Extract the (x, y) coordinate from the center of the cell holding the provided text.  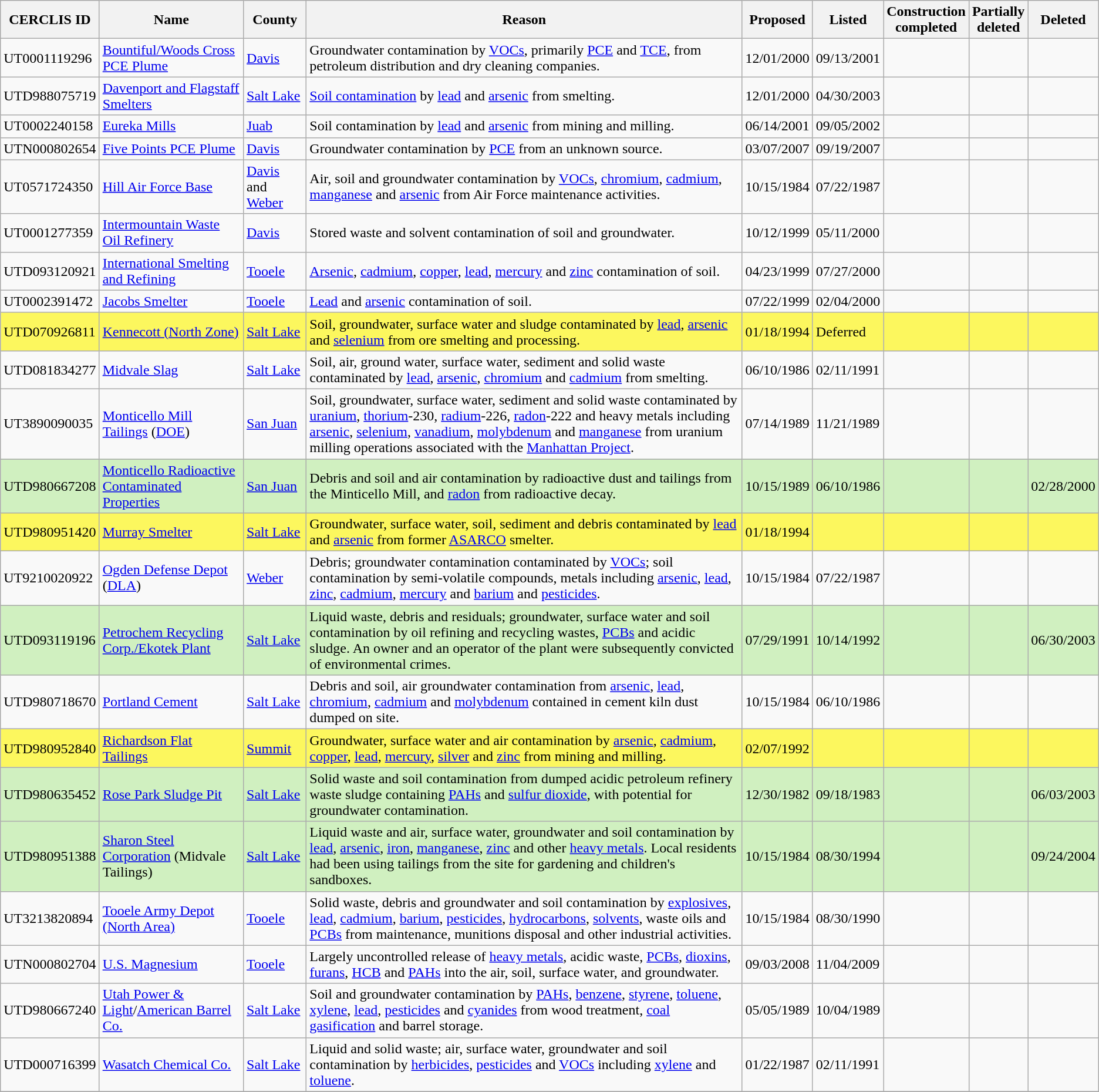
Deferred (848, 331)
Davis and Weber (275, 187)
UT0002240158 (50, 126)
Petrochem Recycling Corp./Ekotek Plant (171, 640)
Utah Power & Light/American Barrel Co. (171, 1010)
County (275, 20)
Kennecott (North Zone) (171, 331)
UTD980635452 (50, 794)
03/07/2007 (777, 149)
Debris and soil, air groundwater contamination from arsenic, lead, chromium, cadmium and molybdenum contained in cement kiln dust dumped on site. (524, 702)
11/04/2009 (848, 964)
UTD980951420 (50, 532)
Soil contamination by lead and arsenic from smelting. (524, 96)
Groundwater, surface water and air contamination by arsenic, cadmium, copper, lead, mercury, silver and zinc from mining and milling. (524, 748)
09/05/2002 (848, 126)
Groundwater contamination by PCE from an unknown source. (524, 149)
UT0001277359 (50, 232)
Deleted (1063, 20)
06/03/2003 (1063, 794)
Monticello Mill Tailings (DOE) (171, 424)
10/15/1989 (777, 486)
UT0002391472 (50, 301)
UTN000802654 (50, 149)
UTD980667208 (50, 486)
Soil, air, ground water, surface water, sediment and solid waste contaminated by lead, arsenic, chromium and cadmium from smelting. (524, 370)
12/30/1982 (777, 794)
Wasatch Chemical Co. (171, 1064)
01/22/1987 (777, 1064)
10/14/1992 (848, 640)
UTD093120921 (50, 271)
05/05/1989 (777, 1010)
Eureka Mills (171, 126)
Portland Cement (171, 702)
08/30/1990 (848, 918)
Groundwater, surface water, soil, sediment and debris contaminated by lead and arsenic from former ASARCO smelter. (524, 532)
UT0001119296 (50, 58)
02/07/1992 (777, 748)
Soil, groundwater, surface water and sludge contaminated by lead, arsenic and selenium from ore smelting and processing. (524, 331)
CERCLIS ID (50, 20)
Soil contamination by lead and arsenic from mining and milling. (524, 126)
09/03/2008 (777, 964)
Jacobs Smelter (171, 301)
Reason (524, 20)
Lead and arsenic contamination of soil. (524, 301)
UT3890090035 (50, 424)
09/18/1983 (848, 794)
Tooele Army Depot (North Area) (171, 918)
11/21/1989 (848, 424)
Weber (275, 578)
08/30/1994 (848, 856)
Largely uncontrolled release of heavy metals, acidic waste, PCBs, dioxins, furans, HCB and PAHs into the air, soil, surface water, and groundwater. (524, 964)
UTD980667240 (50, 1010)
05/11/2000 (848, 232)
10/04/1989 (848, 1010)
Air, soil and groundwater contamination by VOCs, chromium, cadmium, manganese and arsenic from Air Force maintenance activities. (524, 187)
02/04/2000 (848, 301)
02/28/2000 (1063, 486)
04/23/1999 (777, 271)
Stored waste and solvent contamination of soil and groundwater. (524, 232)
Summit (275, 748)
Ogden Defense Depot (DLA) (171, 578)
Davenport and Flagstaff Smelters (171, 96)
06/14/2001 (777, 126)
UTD093119196 (50, 640)
07/22/1999 (777, 301)
Name (171, 20)
UT3213820894 (50, 918)
Midvale Slag (171, 370)
Intermountain Waste Oil Refinery (171, 232)
UTD980951388 (50, 856)
10/12/1999 (777, 232)
Listed (848, 20)
Groundwater contamination by VOCs, primarily PCE and TCE, from petroleum distribution and dry cleaning companies. (524, 58)
09/24/2004 (1063, 856)
Richardson Flat Tailings (171, 748)
04/30/2003 (848, 96)
U.S. Magnesium (171, 964)
Liquid and solid waste; air, surface water, groundwater and soil contamination by herbicides, pesticides and VOCs including xylene and toluene. (524, 1064)
UTD081834277 (50, 370)
UTD980952840 (50, 748)
Rose Park Sludge Pit (171, 794)
09/13/2001 (848, 58)
Partiallydeleted (998, 20)
07/27/2000 (848, 271)
Juab (275, 126)
UTD980718670 (50, 702)
Five Points PCE Plume (171, 149)
Monticello Radioactive Contaminated Properties (171, 486)
UTD000716399 (50, 1064)
Debris and soil and air contamination by radioactive dust and tailings from the Minticello Mill, and radon from radioactive decay. (524, 486)
UT9210020922 (50, 578)
Constructioncompleted (926, 20)
06/30/2003 (1063, 640)
Sharon Steel Corporation (Midvale Tailings) (171, 856)
UTD988075719 (50, 96)
UTD070926811 (50, 331)
Arsenic, cadmium, copper, lead, mercury and zinc contamination of soil. (524, 271)
UT0571724350 (50, 187)
UTN000802704 (50, 964)
07/14/1989 (777, 424)
Hill Air Force Base (171, 187)
09/19/2007 (848, 149)
07/29/1991 (777, 640)
Proposed (777, 20)
International Smelting and Refining (171, 271)
Murray Smelter (171, 532)
Bountiful/Woods Cross PCE Plume (171, 58)
